Provide the [x, y] coordinate of the cell's center where the given text is located.  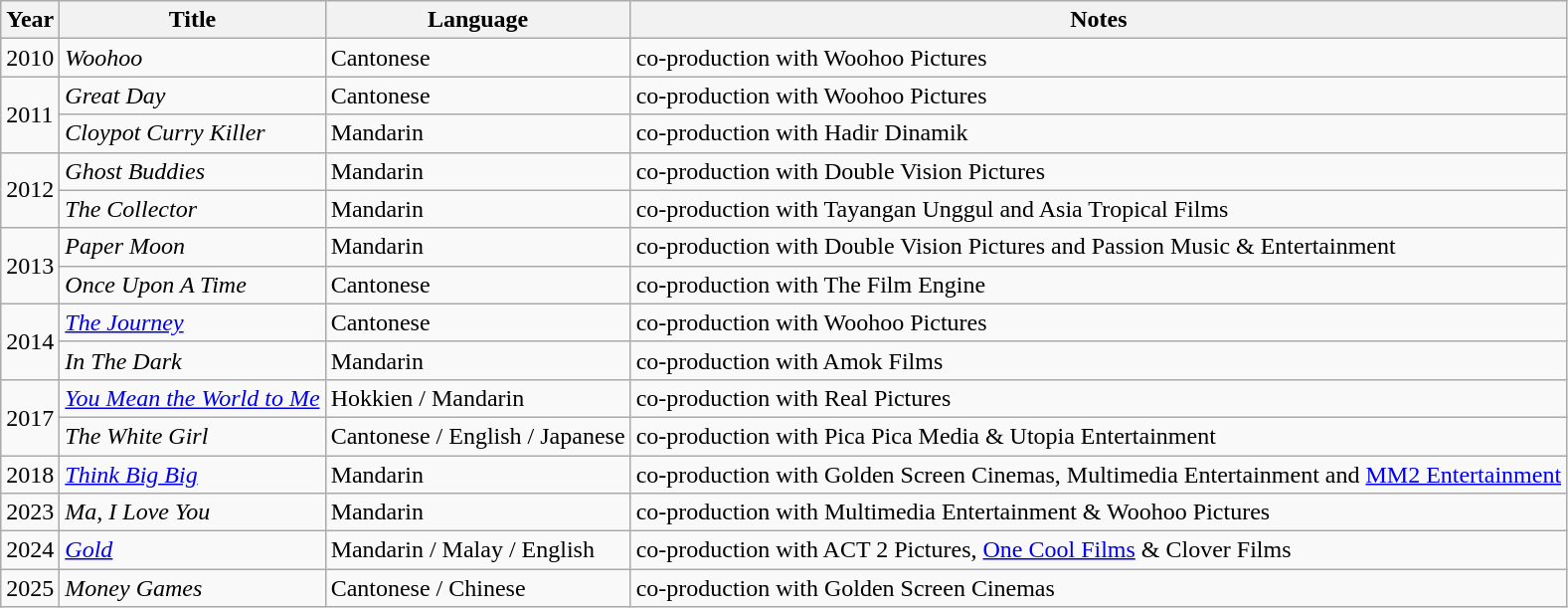
2010 [30, 58]
Paper Moon [193, 247]
2017 [30, 417]
2025 [30, 588]
Money Games [193, 588]
2024 [30, 550]
co-production with Golden Screen Cinemas [1099, 588]
Cantonese / Chinese [477, 588]
Hokkien / Mandarin [477, 398]
The White Girl [193, 436]
2014 [30, 341]
Once Upon A Time [193, 285]
co-production with Real Pictures [1099, 398]
Cantonese / English / Japanese [477, 436]
The Journey [193, 322]
Great Day [193, 96]
co-production with Amok Films [1099, 360]
2018 [30, 475]
co-production with Double Vision Pictures [1099, 171]
Woohoo [193, 58]
2023 [30, 512]
Language [477, 20]
Ghost Buddies [193, 171]
Gold [193, 550]
The Collector [193, 209]
Year [30, 20]
2013 [30, 266]
Cloypot Curry Killer [193, 133]
co-production with Pica Pica Media & Utopia Entertainment [1099, 436]
2011 [30, 114]
co-production with Double Vision Pictures and Passion Music & Entertainment [1099, 247]
In The Dark [193, 360]
2012 [30, 190]
Notes [1099, 20]
Title [193, 20]
Ma, I Love You [193, 512]
Think Big Big [193, 475]
co-production with ACT 2 Pictures, One Cool Films & Clover Films [1099, 550]
co-production with Tayangan Unggul and Asia Tropical Films [1099, 209]
Mandarin / Malay / English [477, 550]
co-production with Golden Screen Cinemas, Multimedia Entertainment and MM2 Entertainment [1099, 475]
co-production with Hadir Dinamik [1099, 133]
You Mean the World to Me [193, 398]
co-production with The Film Engine [1099, 285]
co-production with Multimedia Entertainment & Woohoo Pictures [1099, 512]
